Return [x, y] of the center of cell containing provided text 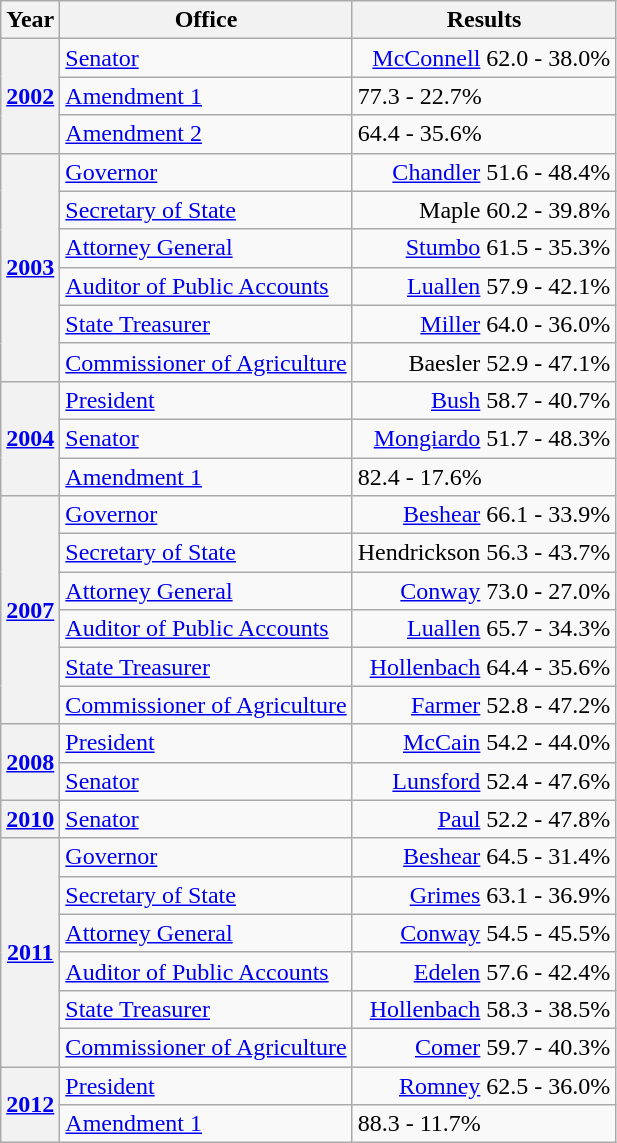
Year [30, 20]
2004 [30, 438]
77.3 - 22.7% [484, 96]
Edelen 57.6 - 42.4% [484, 971]
2011 [30, 952]
2008 [30, 762]
McConnell 62.0 - 38.0% [484, 58]
82.4 - 17.6% [484, 477]
Paul 52.2 - 47.8% [484, 819]
Lunsford 52.4 - 47.6% [484, 781]
Grimes 63.1 - 36.9% [484, 895]
Amendment 2 [206, 134]
Results [484, 20]
Hollenbach 58.3 - 38.5% [484, 1009]
Baesler 52.9 - 47.1% [484, 362]
Luallen 57.9 - 42.1% [484, 286]
Romney 62.5 - 36.0% [484, 1085]
Hendrickson 56.3 - 43.7% [484, 553]
Conway 54.5 - 45.5% [484, 933]
2007 [30, 610]
Comer 59.7 - 40.3% [484, 1047]
McCain 54.2 - 44.0% [484, 743]
2003 [30, 267]
88.3 - 11.7% [484, 1124]
Luallen 65.7 - 34.3% [484, 629]
64.4 - 35.6% [484, 134]
Maple 60.2 - 39.8% [484, 210]
Mongiardo 51.7 - 48.3% [484, 438]
Hollenbach 64.4 - 35.6% [484, 667]
2002 [30, 96]
Office [206, 20]
Stumbo 61.5 - 35.3% [484, 248]
Chandler 51.6 - 48.4% [484, 172]
2012 [30, 1104]
Beshear 64.5 - 31.4% [484, 857]
Bush 58.7 - 40.7% [484, 400]
Farmer 52.8 - 47.2% [484, 705]
Miller 64.0 - 36.0% [484, 324]
2010 [30, 819]
Conway 73.0 - 27.0% [484, 591]
Beshear 66.1 - 33.9% [484, 515]
